Determine the (X, Y) coordinate at the center of the cell enclosing the given text.  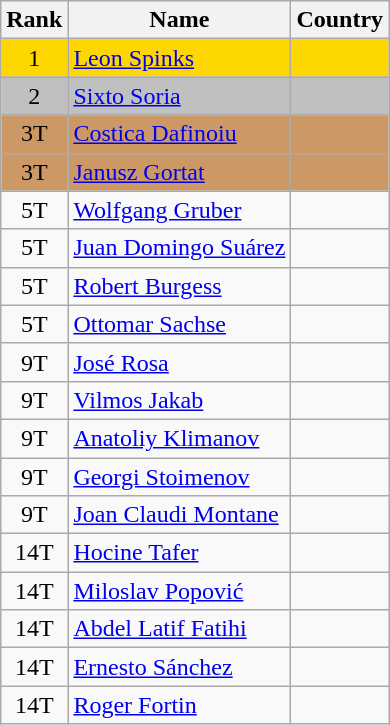
Janusz Gortat (180, 172)
2 (34, 96)
Georgi Stoimenov (180, 477)
Leon Spinks (180, 58)
Roger Fortin (180, 705)
Name (180, 20)
Vilmos Jakab (180, 400)
Country (340, 20)
Sixto Soria (180, 96)
Wolfgang Gruber (180, 210)
Juan Domingo Suárez (180, 248)
Rank (34, 20)
Hocine Tafer (180, 553)
Joan Claudi Montane (180, 515)
Abdel Latif Fatihi (180, 629)
Robert Burgess (180, 286)
Ottomar Sachse (180, 324)
Costica Dafinoiu (180, 134)
Miloslav Popović (180, 591)
Ernesto Sánchez (180, 667)
1 (34, 58)
José Rosa (180, 362)
Anatoliy Klimanov (180, 438)
